From the cell containing the given text, extract its center point as (X, Y) coordinate. 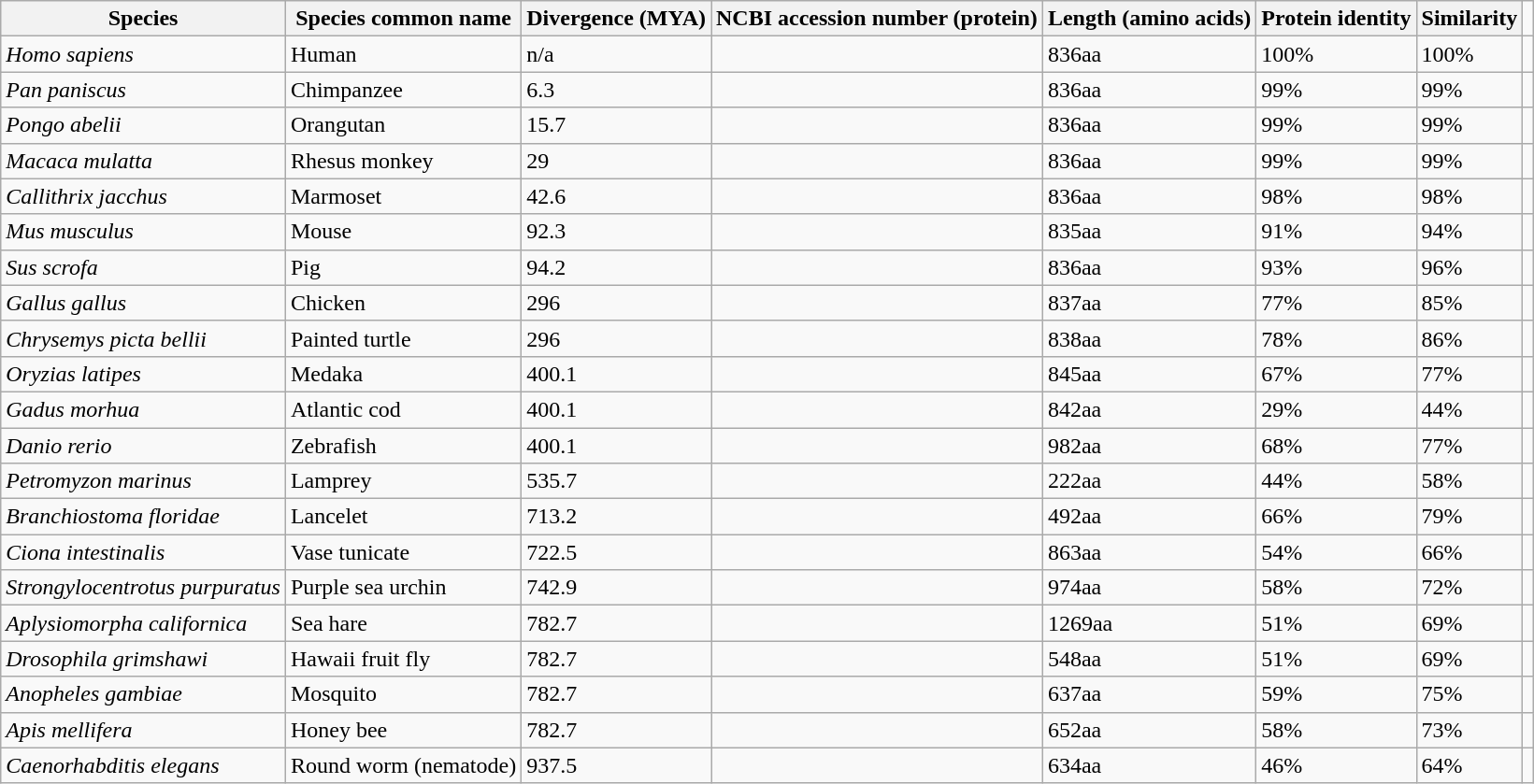
46% (1337, 765)
492aa (1149, 517)
85% (1469, 303)
75% (1469, 694)
Apis mellifera (144, 730)
Length (amino acids) (1149, 19)
Pan paniscus (144, 90)
Marmoset (403, 196)
Zebrafish (403, 446)
29 (617, 161)
Honey bee (403, 730)
842aa (1149, 409)
838aa (1149, 338)
Homo sapiens (144, 54)
79% (1469, 517)
Branchiostoma floridae (144, 517)
Sea hare (403, 623)
937.5 (617, 765)
Gadus morhua (144, 409)
91% (1337, 232)
713.2 (617, 517)
1269aa (1149, 623)
222aa (1149, 481)
Gallus gallus (144, 303)
Rhesus monkey (403, 161)
837aa (1149, 303)
96% (1469, 267)
29% (1337, 409)
59% (1337, 694)
67% (1337, 374)
15.7 (617, 125)
535.7 (617, 481)
42.6 (617, 196)
94% (1469, 232)
974aa (1149, 588)
Orangutan (403, 125)
Sus scrofa (144, 267)
Lamprey (403, 481)
Chimpanzee (403, 90)
54% (1337, 552)
Aplysiomorpha californica (144, 623)
Chrysemys picta bellii (144, 338)
Vase tunicate (403, 552)
Callithrix jacchus (144, 196)
Strongylocentrotus purpuratus (144, 588)
637aa (1149, 694)
548aa (1149, 659)
NCBI accession number (protein) (877, 19)
64% (1469, 765)
94.2 (617, 267)
652aa (1149, 730)
742.9 (617, 588)
Ciona intestinalis (144, 552)
Purple sea urchin (403, 588)
78% (1337, 338)
Danio rerio (144, 446)
845aa (1149, 374)
Pig (403, 267)
6.3 (617, 90)
Painted turtle (403, 338)
634aa (1149, 765)
86% (1469, 338)
Oryzias latipes (144, 374)
Mouse (403, 232)
72% (1469, 588)
Medaka (403, 374)
Atlantic cod (403, 409)
722.5 (617, 552)
Hawaii fruit fly (403, 659)
73% (1469, 730)
n/a (617, 54)
Drosophila grimshawi (144, 659)
Species (144, 19)
Round worm (nematode) (403, 765)
Macaca mulatta (144, 161)
68% (1337, 446)
Pongo abelii (144, 125)
Lancelet (403, 517)
Species common name (403, 19)
863aa (1149, 552)
Mosquito (403, 694)
Mus musculus (144, 232)
93% (1337, 267)
Divergence (MYA) (617, 19)
Protein identity (1337, 19)
Human (403, 54)
Chicken (403, 303)
982aa (1149, 446)
92.3 (617, 232)
Petromyzon marinus (144, 481)
Similarity (1469, 19)
835aa (1149, 232)
Anopheles gambiae (144, 694)
Caenorhabditis elegans (144, 765)
